Detect which cell encompasses the target text, then output its (X, Y) center coordinate. 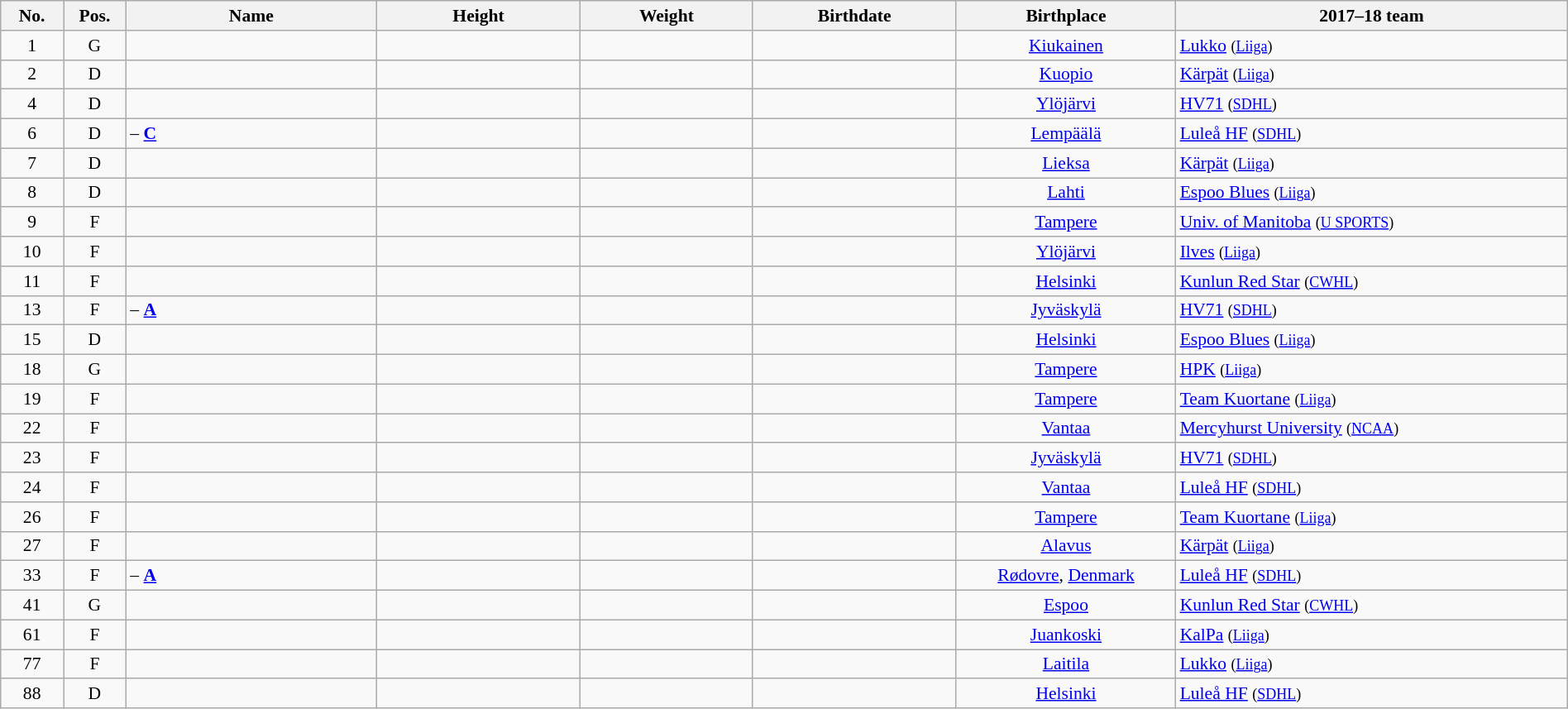
– C (251, 134)
77 (32, 664)
Ilves (Liiga) (1372, 252)
2 (32, 74)
Kuopio (1065, 74)
23 (32, 458)
Name (251, 16)
13 (32, 310)
No. (32, 16)
Birthplace (1065, 16)
Lieksa (1065, 163)
Lempäälä (1065, 134)
15 (32, 340)
Kiukainen (1065, 46)
Height (478, 16)
2017–18 team (1372, 16)
7 (32, 163)
Rødovre, Denmark (1065, 576)
33 (32, 576)
Weight (667, 16)
10 (32, 252)
22 (32, 429)
11 (32, 281)
Pos. (95, 16)
4 (32, 104)
Laitila (1065, 664)
9 (32, 223)
24 (32, 487)
Juankoski (1065, 635)
Espoo (1065, 606)
Birthdate (854, 16)
18 (32, 370)
61 (32, 635)
27 (32, 546)
6 (32, 134)
Univ. of Manitoba (U SPORTS) (1372, 223)
Mercyhurst University (NCAA) (1372, 429)
KalPa (Liiga) (1372, 635)
41 (32, 606)
8 (32, 193)
1 (32, 46)
Lahti (1065, 193)
88 (32, 694)
Alavus (1065, 546)
HPK (Liiga) (1372, 370)
26 (32, 517)
19 (32, 399)
